Identify which cell holds the provided text, then report its (x, y) central coordinate. 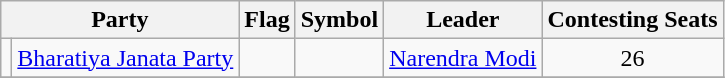
Contesting Seats (632, 20)
Symbol (339, 20)
Leader (463, 20)
Party (120, 20)
Narendra Modi (463, 58)
26 (632, 58)
Bharatiya Janata Party (126, 58)
Flag (267, 20)
